Find where the given text appears and provide that cell's center as [X, Y] coordinate. 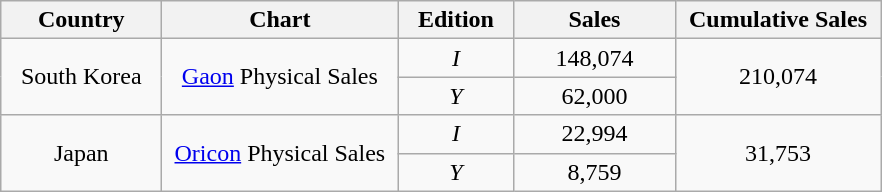
Gaon Physical Sales [280, 77]
62,000 [594, 96]
22,994 [594, 134]
31,753 [778, 153]
Cumulative Sales [778, 20]
210,074 [778, 77]
Chart [280, 20]
Oricon Physical Sales [280, 153]
148,074 [594, 58]
Edition [456, 20]
8,759 [594, 172]
South Korea [82, 77]
Country [82, 20]
Japan [82, 153]
Sales [594, 20]
